Identify which cell holds the provided text, then report its (X, Y) central coordinate. 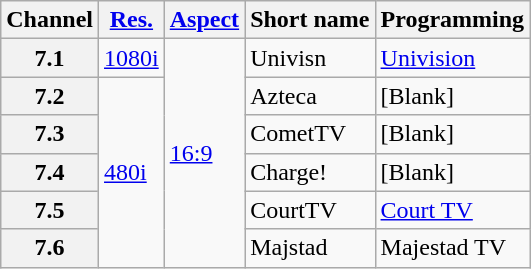
480i (132, 172)
Univisn (310, 58)
Programming (452, 20)
7.4 (50, 172)
1080i (132, 58)
Majstad (310, 248)
Azteca (310, 96)
7.2 (50, 96)
Channel (50, 20)
7.3 (50, 134)
Univision (452, 58)
7.5 (50, 210)
Charge! (310, 172)
CourtTV (310, 210)
CometTV (310, 134)
Short name (310, 20)
7.1 (50, 58)
Majestad TV (452, 248)
16:9 (204, 153)
7.6 (50, 248)
Court TV (452, 210)
Res. (132, 20)
Aspect (204, 20)
